Pinpoint the cell where the given text exists, returning its [X, Y] midpoint coordinate. 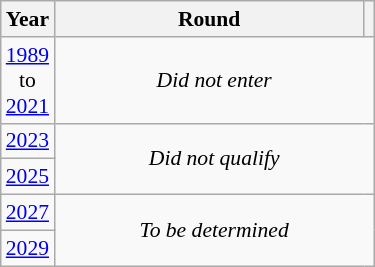
2023 [28, 141]
Did not qualify [214, 158]
To be determined [214, 230]
Round [209, 19]
2029 [28, 248]
1989to2021 [28, 80]
2027 [28, 213]
Did not enter [214, 80]
2025 [28, 177]
Year [28, 19]
